Extract the [x, y] coordinate from the center of the cell holding the provided text.  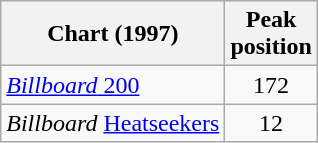
Billboard Heatseekers [113, 123]
Chart (1997) [113, 34]
Peakposition [271, 34]
Billboard 200 [113, 85]
12 [271, 123]
172 [271, 85]
